Determine the (x, y) coordinate at the center of the cell enclosing the given text.  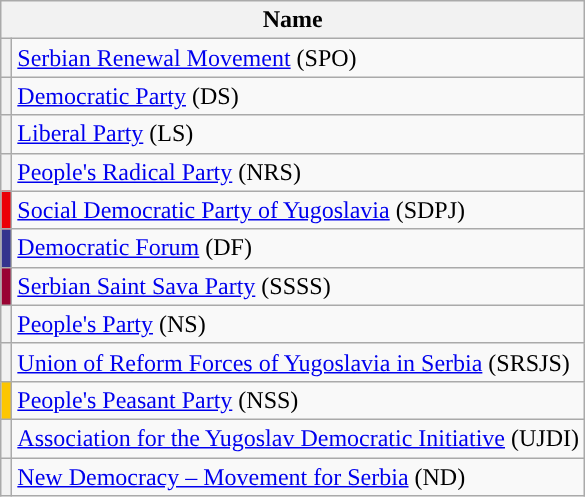
Liberal Party (LS) (298, 134)
People's Party (NS) (298, 324)
People's Peasant Party (NSS) (298, 400)
Union of Reform Forces of Yugoslavia in Serbia (SRSJS) (298, 362)
People's Radical Party (NRS) (298, 172)
Name (293, 20)
Serbian Renewal Movement (SPO) (298, 58)
Serbian Saint Sava Party (SSSS) (298, 286)
Association for the Yugoslav Democratic Initiative (UJDI) (298, 438)
Democratic Forum (DF) (298, 248)
New Democracy – Movement for Serbia (ND) (298, 477)
Democratic Party (DS) (298, 96)
Social Democratic Party of Yugoslavia (SDPJ) (298, 210)
